For the text-containing cell, return its midpoint in [X, Y] coordinate format. 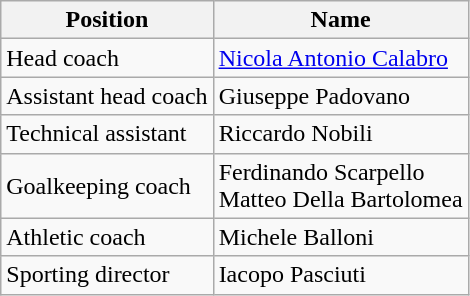
Position [107, 20]
Nicola Antonio Calabro [340, 58]
Athletic coach [107, 237]
Riccardo Nobili [340, 134]
Assistant head coach [107, 96]
Technical assistant [107, 134]
Head coach [107, 58]
Giuseppe Padovano [340, 96]
Sporting director [107, 275]
Michele Balloni [340, 237]
Iacopo Pasciuti [340, 275]
Name [340, 20]
Ferdinando Scarpello Matteo Della Bartolomea [340, 186]
Goalkeeping coach [107, 186]
